From the cell containing the given text, extract its center point as [x, y] coordinate. 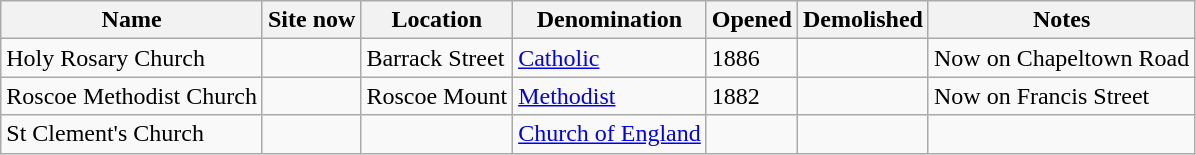
Notes [1061, 20]
Denomination [610, 20]
Now on Francis Street [1061, 96]
1882 [752, 96]
Church of England [610, 134]
Name [132, 20]
Roscoe Mount [437, 96]
Catholic [610, 58]
Barrack Street [437, 58]
Roscoe Methodist Church [132, 96]
Location [437, 20]
Site now [311, 20]
St Clement's Church [132, 134]
1886 [752, 58]
Methodist [610, 96]
Now on Chapeltown Road [1061, 58]
Demolished [862, 20]
Opened [752, 20]
Holy Rosary Church [132, 58]
